Locate the cell with the specified text and output its (x, y) center coordinate. 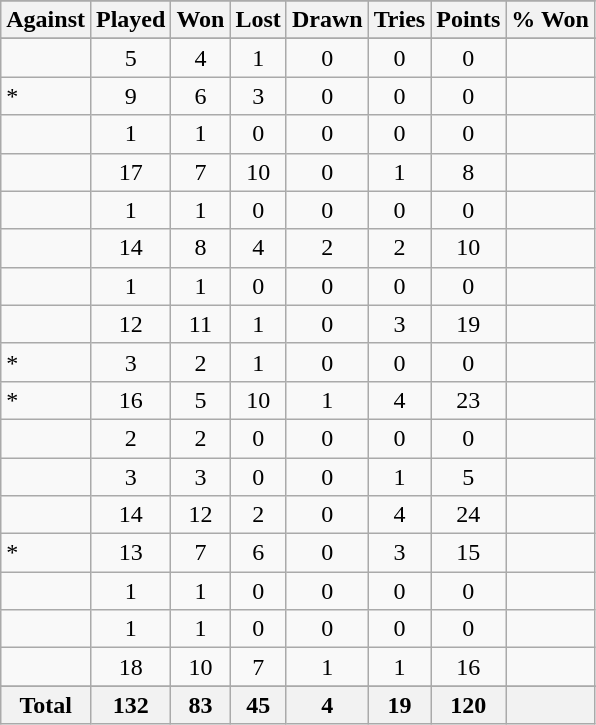
Tries (400, 20)
45 (258, 705)
11 (200, 324)
Points (468, 20)
83 (200, 705)
17 (130, 172)
9 (130, 96)
Lost (258, 20)
24 (468, 515)
Drawn (327, 20)
% Won (550, 20)
Played (130, 20)
Total (46, 705)
120 (468, 705)
23 (468, 400)
15 (468, 553)
13 (130, 553)
18 (130, 667)
Against (46, 20)
132 (130, 705)
Won (200, 20)
